For the text-containing cell, return its midpoint in [x, y] coordinate format. 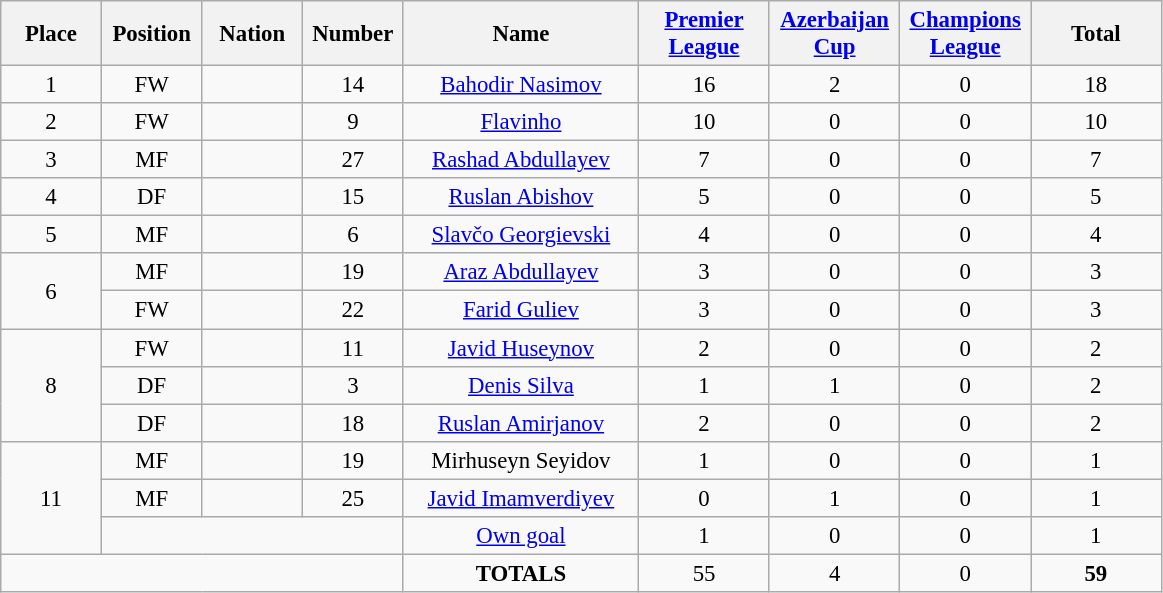
Javid Huseynov [521, 348]
Rashad Abdullayev [521, 160]
25 [354, 498]
TOTALS [521, 573]
Bahodir Nasimov [521, 85]
Champions League [966, 34]
Denis Silva [521, 385]
Araz Abdullayev [521, 273]
Slavčo Georgievski [521, 235]
Azerbaijan Cup [834, 34]
55 [704, 573]
9 [354, 122]
Total [1096, 34]
Flavinho [521, 122]
Premier League [704, 34]
Ruslan Amirjanov [521, 423]
Javid Imamverdiyev [521, 498]
14 [354, 85]
8 [52, 386]
15 [354, 197]
Mirhuseyn Seyidov [521, 460]
22 [354, 310]
59 [1096, 573]
Own goal [521, 536]
Position [152, 34]
Number [354, 34]
Place [52, 34]
Name [521, 34]
Nation [252, 34]
Ruslan Abishov [521, 197]
16 [704, 85]
27 [354, 160]
Farid Guliev [521, 310]
